Capture the cell that displays the provided text and extract its (X, Y) central coordinate. 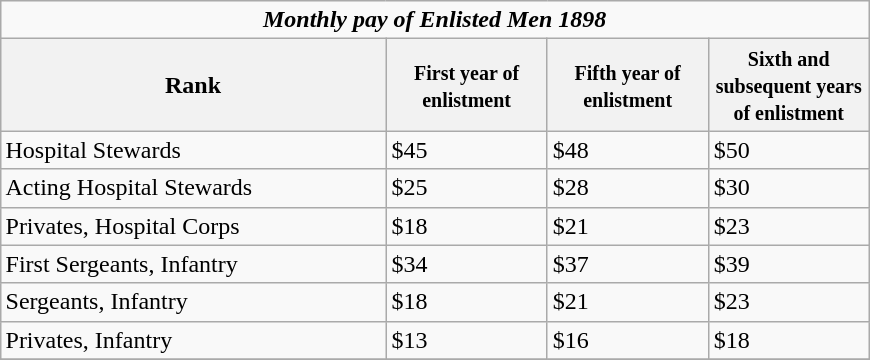
$25 (466, 188)
First Sergeants, Infantry (193, 264)
Hospital Stewards (193, 150)
$50 (788, 150)
Rank (193, 85)
First year of enlistment (466, 85)
$45 (466, 150)
$16 (628, 340)
Acting Hospital Stewards (193, 188)
$39 (788, 264)
Monthly pay of Enlisted Men 1898 (434, 20)
$28 (628, 188)
$48 (628, 150)
Privates, Infantry (193, 340)
$37 (628, 264)
$13 (466, 340)
$30 (788, 188)
Privates, Hospital Corps (193, 226)
Sixth and subsequent years of enlistment (788, 85)
Fifth year of enlistment (628, 85)
$34 (466, 264)
Sergeants, Infantry (193, 302)
